Search for the cell housing the specified text and yield its (x, y) center coordinate. 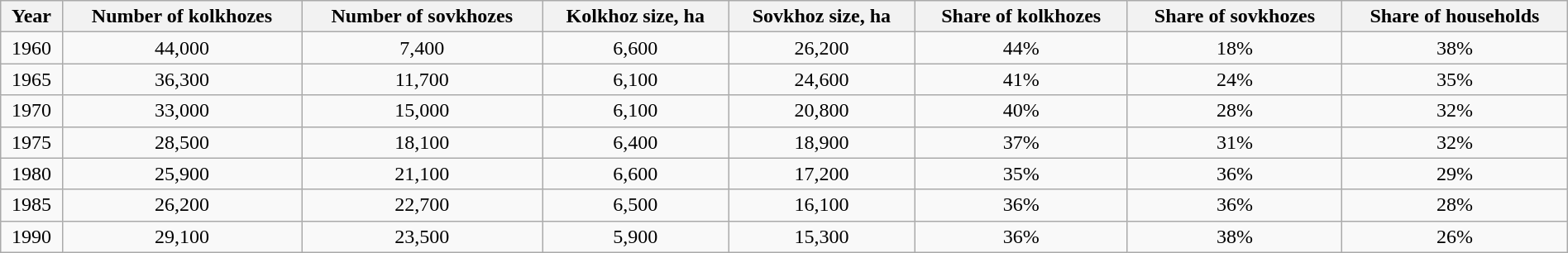
44% (1021, 48)
29,100 (182, 236)
29% (1456, 174)
Sovkhoz size, ha (822, 17)
15,000 (422, 111)
22,700 (422, 205)
1965 (31, 79)
25,900 (182, 174)
20,800 (822, 111)
1970 (31, 111)
Number of sovkhozes (422, 17)
18,100 (422, 142)
Share of households (1456, 17)
Year (31, 17)
28,500 (182, 142)
11,700 (422, 79)
18% (1234, 48)
6,500 (635, 205)
Kolkhoz size, ha (635, 17)
44,000 (182, 48)
16,100 (822, 205)
37% (1021, 142)
26% (1456, 236)
Share of sovkhozes (1234, 17)
21,100 (422, 174)
Share of kolkhozes (1021, 17)
23,500 (422, 236)
7,400 (422, 48)
1960 (31, 48)
33,000 (182, 111)
1985 (31, 205)
41% (1021, 79)
Number of kolkhozes (182, 17)
24,600 (822, 79)
6,400 (635, 142)
5,900 (635, 236)
24% (1234, 79)
40% (1021, 111)
18,900 (822, 142)
1975 (31, 142)
36,300 (182, 79)
17,200 (822, 174)
31% (1234, 142)
1980 (31, 174)
1990 (31, 236)
15,300 (822, 236)
